Extract the [X, Y] coordinate from the center of the cell holding the provided text.  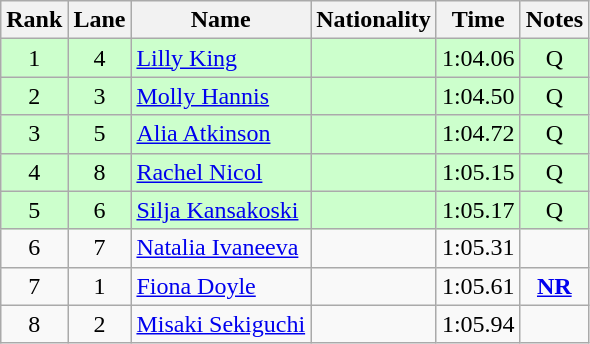
Notes [554, 20]
1:04.06 [478, 58]
Name [221, 20]
1:05.15 [478, 172]
Rank [34, 20]
Time [478, 20]
Fiona Doyle [221, 286]
Molly Hannis [221, 96]
Silja Kansakoski [221, 210]
1:04.72 [478, 134]
Lilly King [221, 58]
Nationality [374, 20]
Rachel Nicol [221, 172]
NR [554, 286]
Misaki Sekiguchi [221, 324]
1:05.31 [478, 248]
Lane [100, 20]
1:05.17 [478, 210]
1:04.50 [478, 96]
1:05.61 [478, 286]
1:05.94 [478, 324]
Natalia Ivaneeva [221, 248]
Alia Atkinson [221, 134]
